For the text-containing cell, return its midpoint in (X, Y) coordinate format. 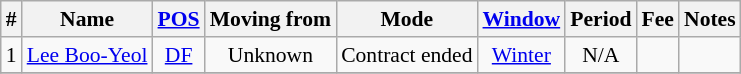
Window (521, 19)
POS (179, 19)
Period (600, 19)
Mode (406, 19)
Lee Boo-Yeol (88, 55)
Moving from (270, 19)
DF (179, 55)
Fee (657, 19)
Contract ended (406, 55)
Name (88, 19)
Notes (710, 19)
Unknown (270, 55)
Winter (521, 55)
N/A (600, 55)
1 (12, 55)
# (12, 19)
